Find where the given text appears and provide that cell's center as [x, y] coordinate. 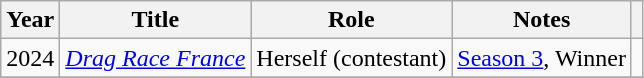
Season 3, Winner [542, 58]
Drag Race France [156, 58]
Year [30, 20]
Title [156, 20]
Role [352, 20]
Herself (contestant) [352, 58]
2024 [30, 58]
Notes [542, 20]
